Provide the (x, y) coordinate of the cell's center where the given text is located.  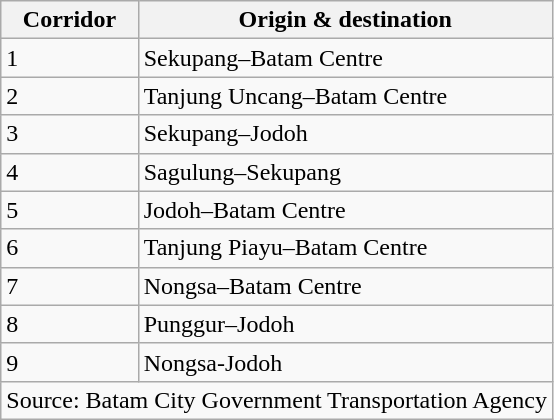
5 (70, 210)
Punggur–Jodoh (345, 324)
Nongsa-Jodoh (345, 362)
Tanjung Uncang–Batam Centre (345, 96)
Sagulung–Sekupang (345, 172)
1 (70, 58)
Jodoh–Batam Centre (345, 210)
Origin & destination (345, 20)
Source: Batam City Government Transportation Agency (277, 400)
Corridor (70, 20)
Tanjung Piayu–Batam Centre (345, 248)
4 (70, 172)
Nongsa–Batam Centre (345, 286)
Sekupang–Jodoh (345, 134)
Sekupang–Batam Centre (345, 58)
9 (70, 362)
3 (70, 134)
7 (70, 286)
2 (70, 96)
6 (70, 248)
8 (70, 324)
